Provide the (X, Y) coordinate of the cell's center where the given text is located.  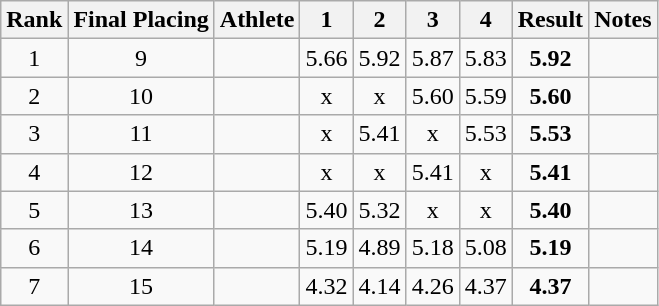
13 (141, 210)
5.08 (486, 248)
5.18 (432, 248)
5.87 (432, 58)
7 (34, 286)
6 (34, 248)
5.66 (326, 58)
5 (34, 210)
5.83 (486, 58)
5.32 (380, 210)
4.26 (432, 286)
Athlete (257, 20)
Final Placing (141, 20)
15 (141, 286)
4.89 (380, 248)
9 (141, 58)
Rank (34, 20)
4.14 (380, 286)
Notes (623, 20)
Result (550, 20)
4.32 (326, 286)
10 (141, 96)
5.59 (486, 96)
14 (141, 248)
11 (141, 134)
12 (141, 172)
